Search for the cell housing the specified text and yield its (X, Y) center coordinate. 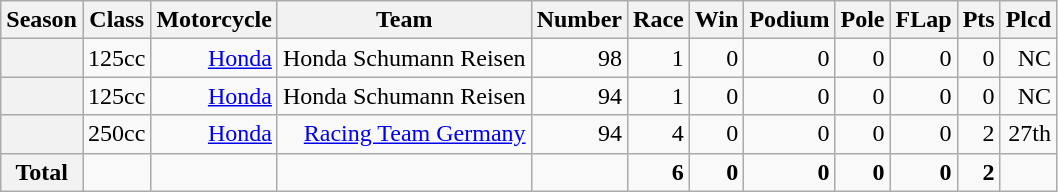
6 (659, 172)
Total (42, 172)
FLap (924, 20)
Team (404, 20)
250cc (116, 134)
Season (42, 20)
Racing Team Germany (404, 134)
Podium (790, 20)
Class (116, 20)
Motorcycle (214, 20)
27th (1028, 134)
Win (716, 20)
Plcd (1028, 20)
4 (659, 134)
Pole (862, 20)
Number (579, 20)
Pts (978, 20)
Race (659, 20)
98 (579, 58)
